Return the (X, Y) coordinate for the center point of the cell that contains the specified text.  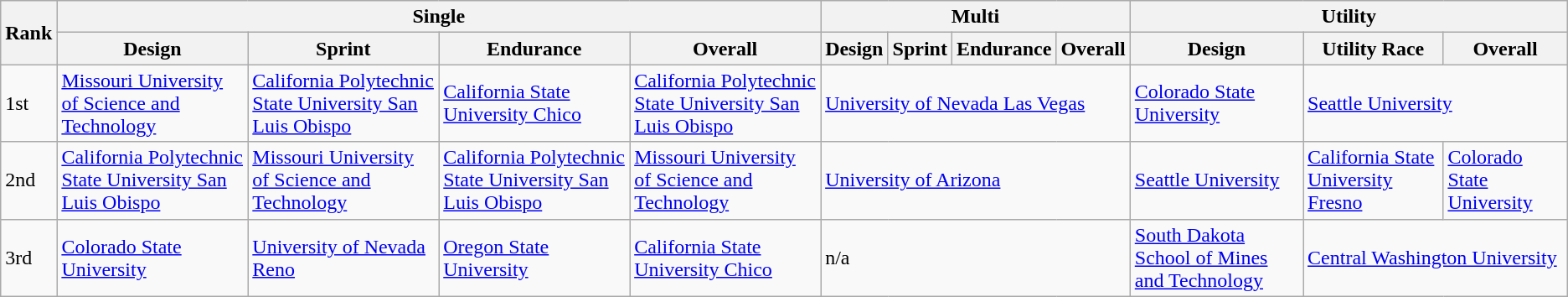
University of Nevada Las Vegas (976, 103)
1st (28, 103)
3rd (28, 258)
Single (439, 17)
Rank (28, 33)
South Dakota School of Mines and Technology (1216, 258)
University of Nevada Reno (343, 258)
2nd (28, 180)
California State University Fresno (1374, 180)
Multi (976, 17)
University of Arizona (976, 180)
Central Washington University (1436, 258)
Utility (1349, 17)
n/a (976, 258)
Oregon State University (534, 258)
Utility Race (1374, 49)
